Output the (X, Y) coordinate of the center of the cell containing the given text.  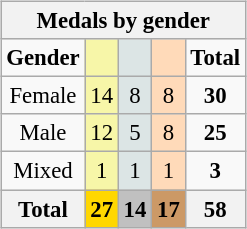
Gender (43, 58)
Medals by gender (124, 21)
Female (43, 96)
12 (102, 133)
Mixed (43, 171)
5 (134, 133)
25 (215, 133)
Male (43, 133)
27 (102, 209)
58 (215, 209)
17 (168, 209)
30 (215, 96)
3 (215, 171)
